Output the [X, Y] coordinate of the center of the cell containing the given text.  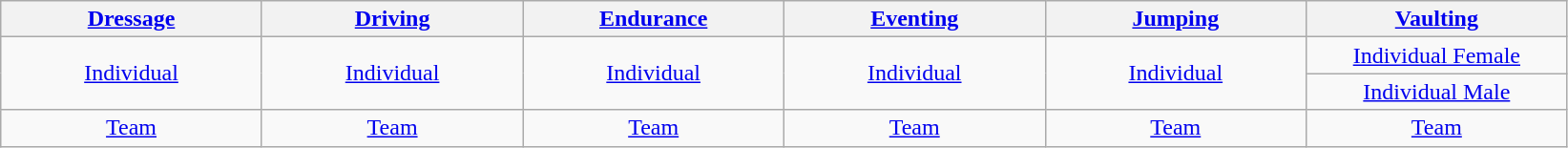
Individual Male [1437, 92]
Eventing [914, 19]
Vaulting [1437, 19]
Dressage [132, 19]
Driving [392, 19]
Individual Female [1437, 55]
Jumping [1176, 19]
Endurance [654, 19]
